Locate the cell with the specified text and output its [X, Y] center coordinate. 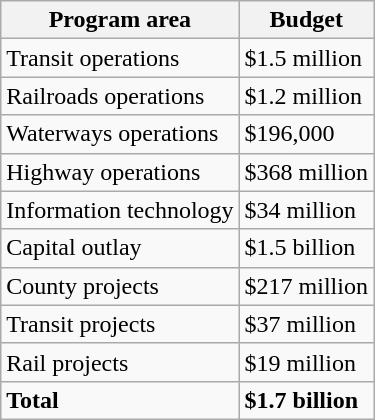
$1.5 million [306, 58]
$368 million [306, 172]
$1.2 million [306, 96]
Railroads operations [120, 96]
Capital outlay [120, 248]
Waterways operations [120, 134]
Program area [120, 20]
Total [120, 400]
$19 million [306, 362]
Budget [306, 20]
$37 million [306, 324]
$1.5 billion [306, 248]
Highway operations [120, 172]
$196,000 [306, 134]
$1.7 billion [306, 400]
Rail projects [120, 362]
Transit operations [120, 58]
County projects [120, 286]
Information technology [120, 210]
Transit projects [120, 324]
$34 million [306, 210]
$217 million [306, 286]
